Capture the cell that displays the provided text and extract its [X, Y] central coordinate. 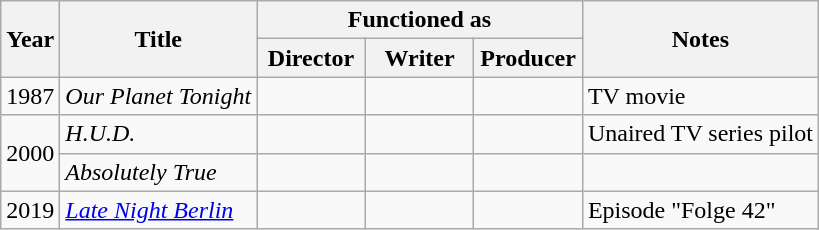
Producer [528, 58]
Our Planet Tonight [158, 96]
Episode "Folge 42" [700, 210]
Absolutely True [158, 172]
Notes [700, 39]
H.U.D. [158, 134]
1987 [30, 96]
Director [312, 58]
Late Night Berlin [158, 210]
2019 [30, 210]
Year [30, 39]
TV movie [700, 96]
Unaired TV series pilot [700, 134]
2000 [30, 153]
Title [158, 39]
Functioned as [420, 20]
Writer [420, 58]
